Output the [x, y] coordinate of the center of the cell containing the given text.  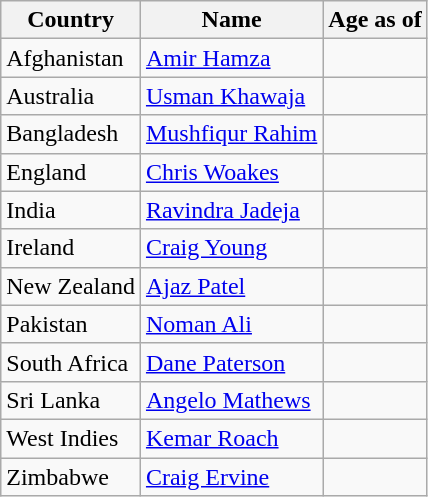
Australia [71, 96]
Craig Ervine [231, 477]
Age as of [375, 20]
England [71, 172]
Bangladesh [71, 134]
Pakistan [71, 324]
Zimbabwe [71, 477]
Afghanistan [71, 58]
Ajaz Patel [231, 286]
Sri Lanka [71, 400]
Country [71, 20]
Noman Ali [231, 324]
New Zealand [71, 286]
Angelo Mathews [231, 400]
Usman Khawaja [231, 96]
Amir Hamza [231, 58]
West Indies [71, 438]
Name [231, 20]
South Africa [71, 362]
Ravindra Jadeja [231, 210]
Craig Young [231, 248]
Dane Paterson [231, 362]
Mushfiqur Rahim [231, 134]
Ireland [71, 248]
Kemar Roach [231, 438]
Chris Woakes [231, 172]
India [71, 210]
